Output the [X, Y] coordinate of the center of the cell containing the given text.  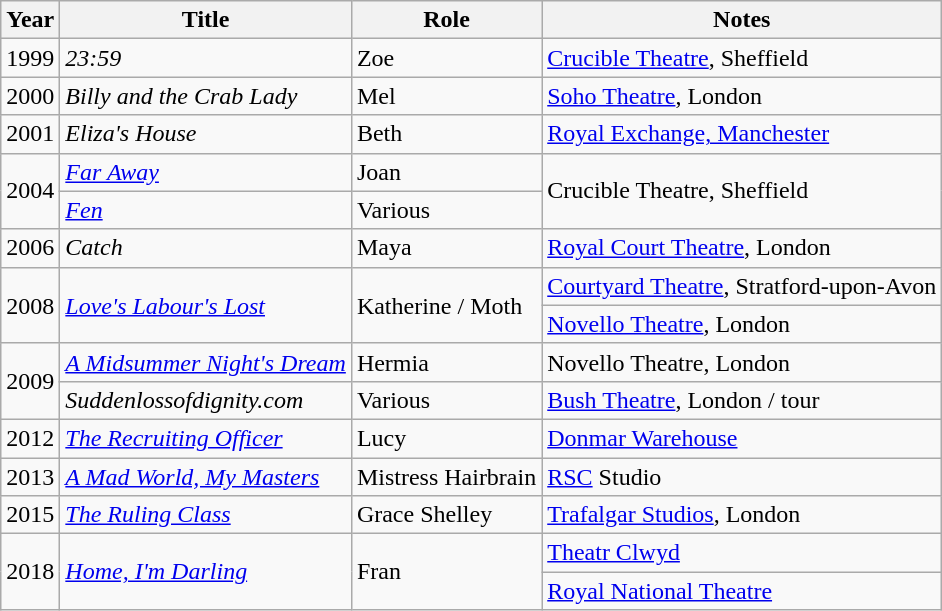
Far Away [206, 172]
Beth [446, 134]
The Ruling Class [206, 515]
Joan [446, 172]
Trafalgar Studios, London [742, 515]
Donmar Warehouse [742, 438]
Love's Labour's Lost [206, 305]
Hermia [446, 362]
Zoe [446, 58]
Fen [206, 210]
Eliza's House [206, 134]
Katherine / Moth [446, 305]
Title [206, 20]
2013 [30, 477]
Mistress Hairbrain [446, 477]
Fran [446, 572]
The Recruiting Officer [206, 438]
2000 [30, 96]
2004 [30, 191]
2015 [30, 515]
A Mad World, My Masters [206, 477]
2009 [30, 381]
Courtyard Theatre, Stratford-upon-Avon [742, 286]
Home, I'm Darling [206, 572]
Grace Shelley [446, 515]
Billy and the Crab Lady [206, 96]
Royal Court Theatre, London [742, 248]
2008 [30, 305]
Suddenlossofdignity.com [206, 400]
Bush Theatre, London / tour [742, 400]
2006 [30, 248]
Mel [446, 96]
Catch [206, 248]
Lucy [446, 438]
RSC Studio [742, 477]
Soho Theatre, London [742, 96]
1999 [30, 58]
2018 [30, 572]
Theatr Clwyd [742, 553]
Notes [742, 20]
Royal Exchange, Manchester [742, 134]
Royal National Theatre [742, 591]
A Midsummer Night's Dream [206, 362]
Role [446, 20]
2012 [30, 438]
23:59 [206, 58]
Year [30, 20]
Maya [446, 248]
2001 [30, 134]
